Return [x, y] of the center of cell containing provided text 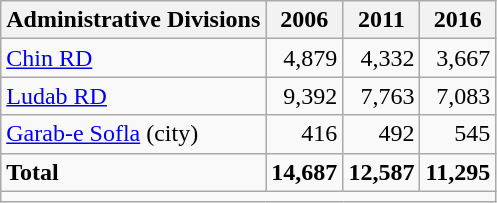
Chin RD [134, 58]
11,295 [458, 172]
Ludab RD [134, 96]
416 [304, 134]
545 [458, 134]
2011 [382, 20]
7,083 [458, 96]
14,687 [304, 172]
2016 [458, 20]
Administrative Divisions [134, 20]
Total [134, 172]
4,879 [304, 58]
4,332 [382, 58]
492 [382, 134]
9,392 [304, 96]
2006 [304, 20]
7,763 [382, 96]
3,667 [458, 58]
12,587 [382, 172]
Garab-e Sofla (city) [134, 134]
